Return the (x, y) coordinate for the center point of the cell that contains the specified text.  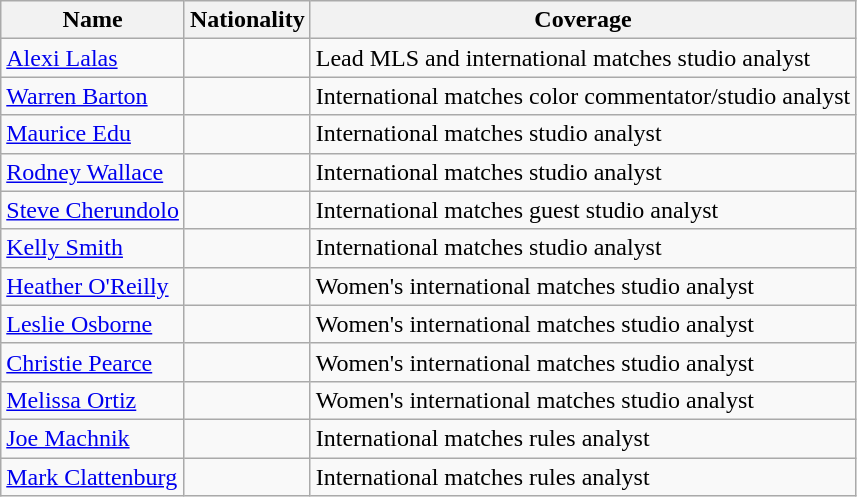
Alexi Lalas (93, 58)
International matches color commentator/studio analyst (583, 96)
International matches guest studio analyst (583, 210)
Lead MLS and international matches studio analyst (583, 58)
Name (93, 20)
Warren Barton (93, 96)
Heather O'Reilly (93, 286)
Steve Cherundolo (93, 210)
Maurice Edu (93, 134)
Mark Clattenburg (93, 477)
Rodney Wallace (93, 172)
Joe Machnik (93, 438)
Melissa Ortiz (93, 400)
Leslie Osborne (93, 324)
Coverage (583, 20)
Kelly Smith (93, 248)
Christie Pearce (93, 362)
Nationality (247, 20)
